From the cell containing the given text, extract its center point as [x, y] coordinate. 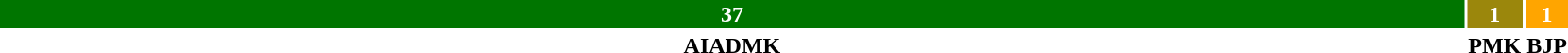
37 [732, 14]
1 [1494, 14]
